Return (X, Y) of the center of cell containing provided text 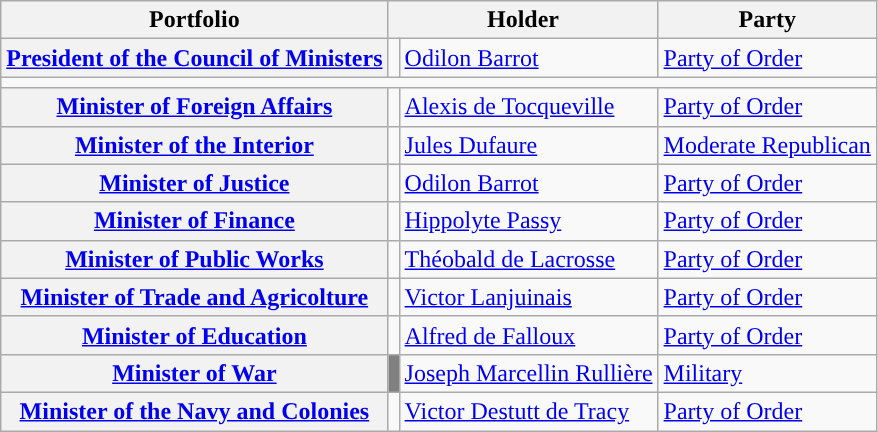
Alfred de Falloux (528, 335)
Military (767, 373)
Minister of Justice (194, 183)
Victor Destutt de Tracy (528, 411)
Moderate Republican (767, 145)
Minister of Public Works (194, 259)
Party (767, 20)
Minister of Education (194, 335)
Minister of War (194, 373)
Victor Lanjuinais (528, 297)
Hippolyte Passy (528, 221)
Minister of the Interior (194, 145)
Minister of Foreign Affairs (194, 107)
Joseph Marcellin Rullière (528, 373)
Alexis de Tocqueville (528, 107)
Théobald de Lacrosse (528, 259)
Holder (523, 20)
Minister of the Navy and Colonies (194, 411)
Portfolio (194, 20)
Minister of Finance (194, 221)
Minister of Trade and Agricolture (194, 297)
Jules Dufaure (528, 145)
President of the Council of Ministers (194, 58)
